Scan for the cell matching the given text and deliver its (X, Y) coordinate at center. 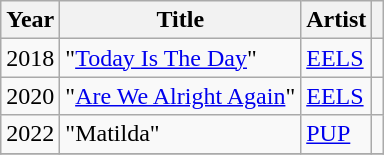
Year (30, 20)
"Are We Alright Again" (180, 96)
2018 (30, 58)
PUP (336, 134)
Title (180, 20)
2022 (30, 134)
"Matilda" (180, 134)
"Today Is The Day" (180, 58)
Artist (336, 20)
2020 (30, 96)
